For the text-containing cell, return its midpoint in [X, Y] coordinate format. 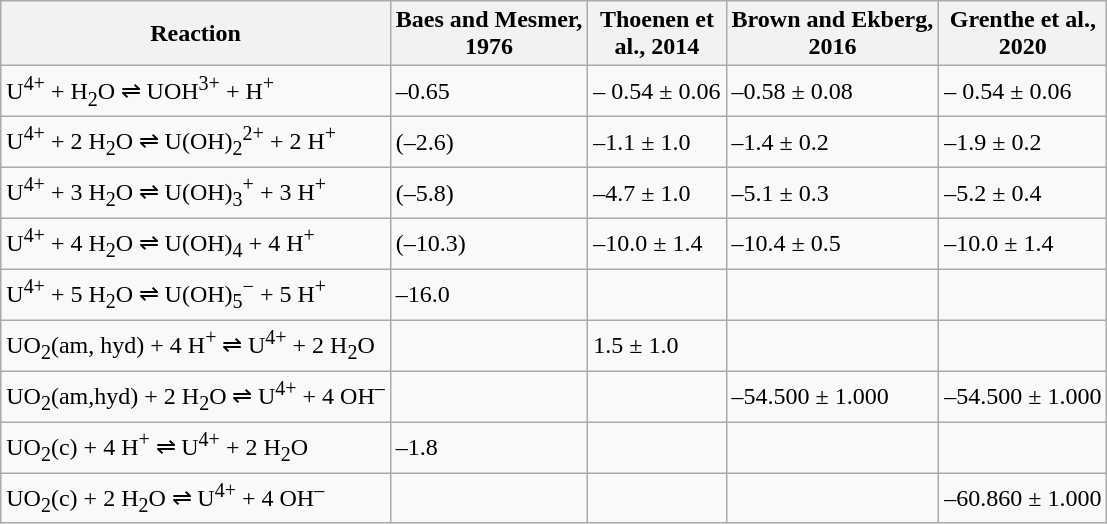
UO2(c) + 4 H+ ⇌ U4+ + 2 H2O [196, 448]
–1.8 [489, 448]
–60.860 ± 1.000 [1023, 498]
Brown and Ekberg,2016 [832, 34]
–10.4 ± 0.5 [832, 244]
U4+ + 5 H2O ⇌ U(OH)5− + 5 H+ [196, 294]
–0.58 ± 0.08 [832, 92]
1.5 ± 1.0 [657, 346]
(–2.6) [489, 142]
–5.2 ± 0.4 [1023, 192]
–1.9 ± 0.2 [1023, 142]
–16.0 [489, 294]
U4+ + H2O ⇌ UOH3+ + H+ [196, 92]
U4+ + 4 H2O ⇌ U(OH)4 + 4 H+ [196, 244]
UO2(am,hyd) + 2 H2O ⇌ U4+ + 4 OH– [196, 396]
–0.65 [489, 92]
–1.1 ± 1.0 [657, 142]
Thoenen etal., 2014 [657, 34]
–5.1 ± 0.3 [832, 192]
–4.7 ± 1.0 [657, 192]
Reaction [196, 34]
(–5.8) [489, 192]
Baes and Mesmer,1976 [489, 34]
U4+ + 2 H2O ⇌ U(OH)22+ + 2 H+ [196, 142]
–1.4 ± 0.2 [832, 142]
Grenthe et al.,2020 [1023, 34]
UO2(am, hyd) + 4 H+ ⇌ U4+ + 2 H2O [196, 346]
U4+ + 3 H2O ⇌ U(OH)3+ + 3 H+ [196, 192]
(–10.3) [489, 244]
UO2(c) + 2 H2O ⇌ U4+ + 4 OH– [196, 498]
